Provide the (x, y) coordinate of the cell's center where the given text is located.  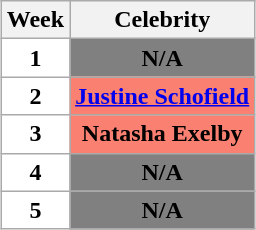
2 (35, 96)
5 (35, 210)
Justine Schofield (162, 96)
4 (35, 172)
Week (35, 20)
Celebrity (162, 20)
Natasha Exelby (162, 134)
1 (35, 58)
3 (35, 134)
